Capture the cell that displays the provided text and extract its [X, Y] central coordinate. 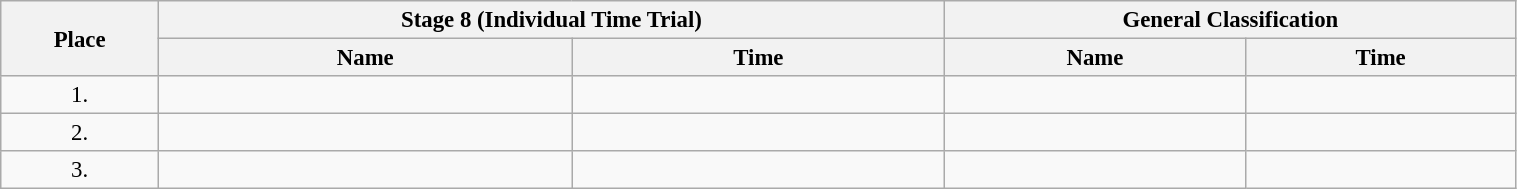
Stage 8 (Individual Time Trial) [551, 20]
3. [80, 170]
2. [80, 133]
General Classification [1230, 20]
1. [80, 95]
Place [80, 38]
